Return [X, Y] of the center of cell containing provided text 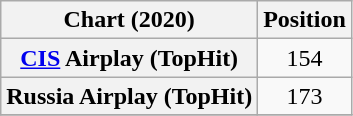
Chart (2020) [130, 20]
Position [305, 20]
Russia Airplay (TopHit) [130, 96]
CIS Airplay (TopHit) [130, 58]
154 [305, 58]
173 [305, 96]
